Return the (X, Y) coordinate for the center point of the cell that contains the specified text.  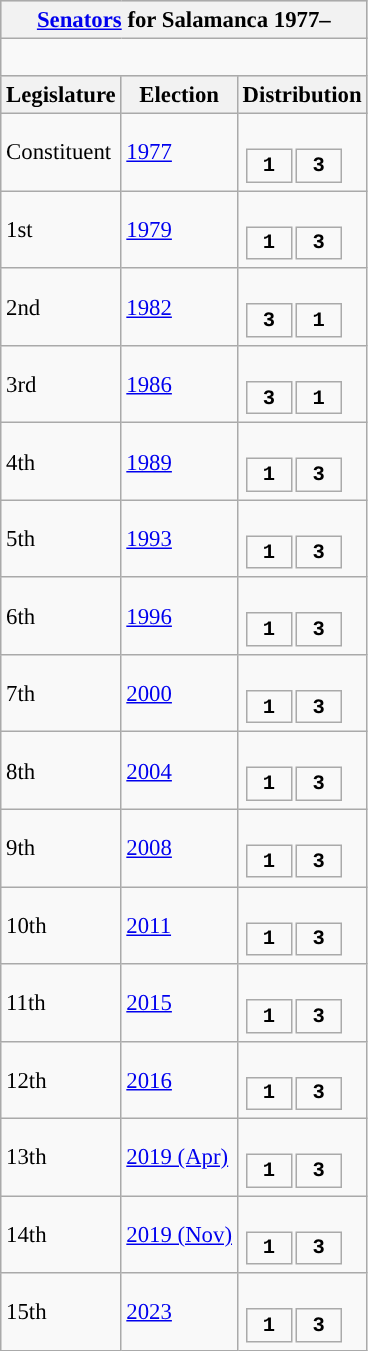
Constituent (61, 152)
2023 (179, 1312)
2015 (179, 1002)
2004 (179, 770)
1989 (179, 462)
1st (61, 230)
Legislature (61, 95)
15th (61, 1312)
1982 (179, 306)
2008 (179, 848)
11th (61, 1002)
14th (61, 1234)
2019 (Apr) (179, 1158)
2016 (179, 1080)
3rd (61, 384)
1996 (179, 616)
12th (61, 1080)
13th (61, 1158)
8th (61, 770)
7th (61, 694)
9th (61, 848)
1993 (179, 538)
10th (61, 926)
4th (61, 462)
Election (179, 95)
2nd (61, 306)
Distribution (302, 95)
5th (61, 538)
Senators for Salamanca 1977– (184, 20)
2000 (179, 694)
2019 (Nov) (179, 1234)
1979 (179, 230)
1986 (179, 384)
2011 (179, 926)
6th (61, 616)
1977 (179, 152)
